Search for the cell housing the specified text and yield its (X, Y) center coordinate. 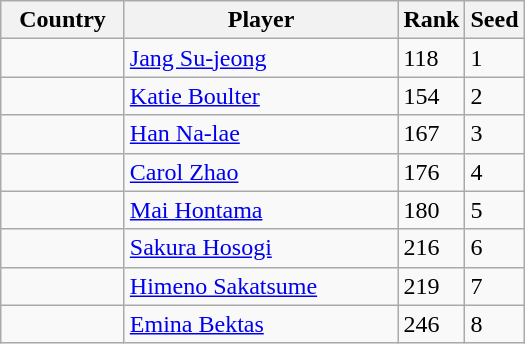
5 (494, 210)
6 (494, 248)
Han Na-lae (261, 134)
Rank (432, 20)
Katie Boulter (261, 96)
154 (432, 96)
3 (494, 134)
Emina Bektas (261, 324)
Sakura Hosogi (261, 248)
Jang Su-jeong (261, 58)
Carol Zhao (261, 172)
8 (494, 324)
4 (494, 172)
7 (494, 286)
Player (261, 20)
Himeno Sakatsume (261, 286)
2 (494, 96)
167 (432, 134)
1 (494, 58)
Mai Hontama (261, 210)
219 (432, 286)
180 (432, 210)
Seed (494, 20)
216 (432, 248)
Country (63, 20)
176 (432, 172)
118 (432, 58)
246 (432, 324)
